Search for the cell housing the specified text and yield its (x, y) center coordinate. 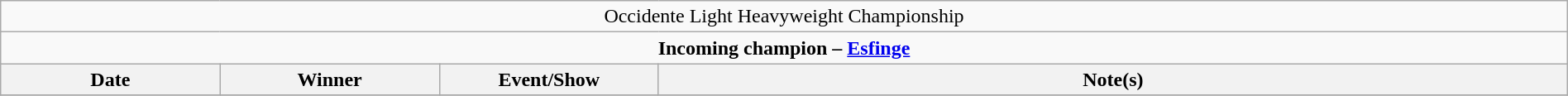
Event/Show (549, 79)
Note(s) (1113, 79)
Date (111, 79)
Incoming champion – Esfinge (784, 48)
Winner (329, 79)
Occidente Light Heavyweight Championship (784, 17)
